Return the [X, Y] coordinate for the center point of the cell that contains the specified text.  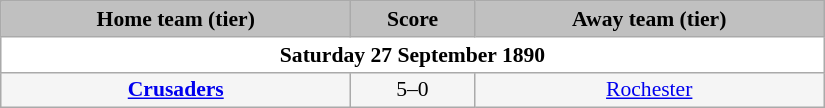
Score [413, 19]
5–0 [413, 90]
Rochester [649, 90]
Crusaders [176, 90]
Away team (tier) [649, 19]
Saturday 27 September 1890 [413, 55]
Home team (tier) [176, 19]
